Locate the cell with the specified text and output its [X, Y] center coordinate. 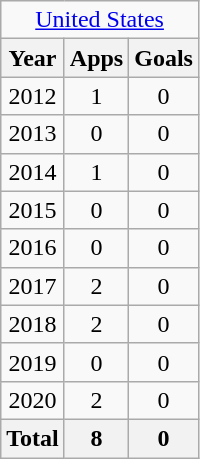
2016 [33, 248]
Total [33, 438]
2012 [33, 96]
Year [33, 58]
2015 [33, 210]
United States [100, 20]
2018 [33, 324]
2013 [33, 134]
2014 [33, 172]
2019 [33, 362]
Goals [164, 58]
8 [96, 438]
2017 [33, 286]
Apps [96, 58]
2020 [33, 400]
